Search for the cell housing the specified text and yield its (x, y) center coordinate. 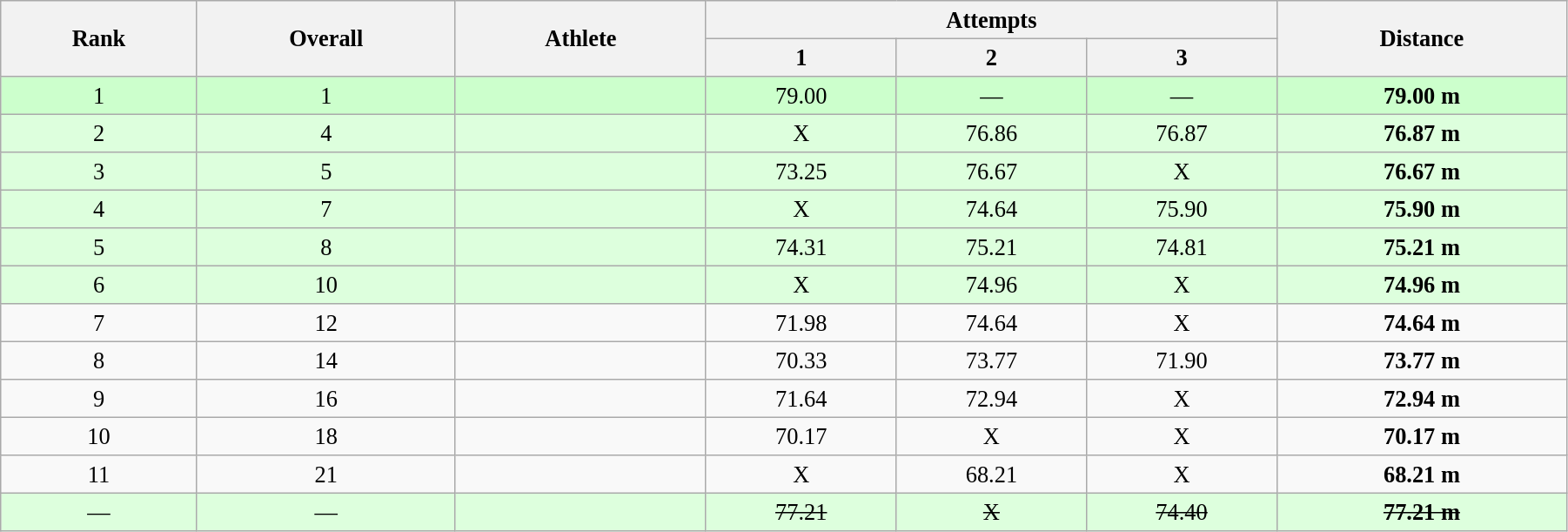
Attempts (991, 19)
77.21 m (1422, 512)
79.00 m (1422, 95)
76.87 (1182, 133)
71.64 (801, 399)
71.98 (801, 323)
76.86 (992, 133)
76.67 (992, 172)
74.96 m (1422, 285)
Distance (1422, 38)
Overall (325, 38)
74.81 (1182, 247)
74.64 m (1422, 323)
68.21 m (1422, 475)
70.17 (801, 436)
74.96 (992, 285)
12 (325, 323)
73.77 m (1422, 360)
73.77 (992, 360)
Athlete (580, 38)
70.33 (801, 360)
75.21 (992, 247)
21 (325, 475)
75.21 m (1422, 247)
73.25 (801, 172)
75.90 (1182, 209)
9 (99, 399)
14 (325, 360)
68.21 (992, 475)
74.40 (1182, 512)
18 (325, 436)
76.87 m (1422, 133)
72.94 m (1422, 399)
74.31 (801, 247)
Rank (99, 38)
6 (99, 285)
70.17 m (1422, 436)
77.21 (801, 512)
79.00 (801, 95)
71.90 (1182, 360)
16 (325, 399)
76.67 m (1422, 172)
75.90 m (1422, 209)
72.94 (992, 399)
11 (99, 475)
